Determine the (x, y) coordinate at the center of the cell enclosing the given text.  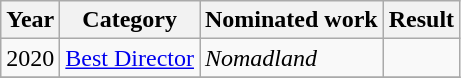
Result (421, 20)
Nominated work (292, 20)
Nomadland (292, 58)
Category (130, 20)
Best Director (130, 58)
2020 (30, 58)
Year (30, 20)
